For the text-containing cell, return its midpoint in [x, y] coordinate format. 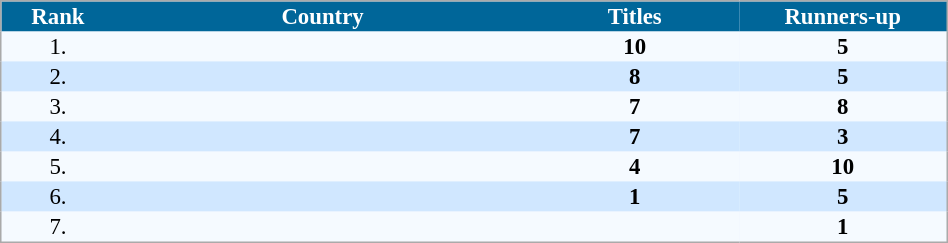
Titles [635, 16]
7. [58, 228]
Rank [58, 16]
3. [58, 107]
4 [635, 167]
4. [58, 137]
Runners-up [843, 16]
5. [58, 167]
1. [58, 47]
3 [843, 137]
2. [58, 77]
6. [58, 197]
Country [322, 16]
